From the cell containing the given text, extract its center point as [x, y] coordinate. 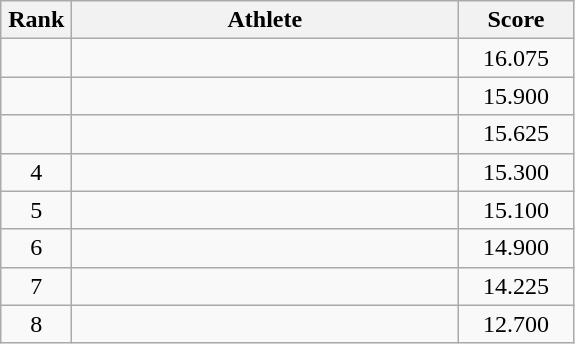
15.900 [516, 96]
7 [36, 286]
16.075 [516, 58]
14.225 [516, 286]
14.900 [516, 248]
4 [36, 172]
Athlete [265, 20]
8 [36, 324]
15.625 [516, 134]
6 [36, 248]
15.300 [516, 172]
12.700 [516, 324]
Score [516, 20]
15.100 [516, 210]
5 [36, 210]
Rank [36, 20]
